From the cell containing the given text, extract its center point as (X, Y) coordinate. 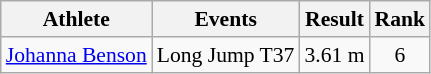
Long Jump T37 (226, 55)
Rank (400, 19)
6 (400, 55)
3.61 m (334, 55)
Athlete (76, 19)
Johanna Benson (76, 55)
Events (226, 19)
Result (334, 19)
